Determine the [x, y] coordinate at the center of the cell enclosing the given text.  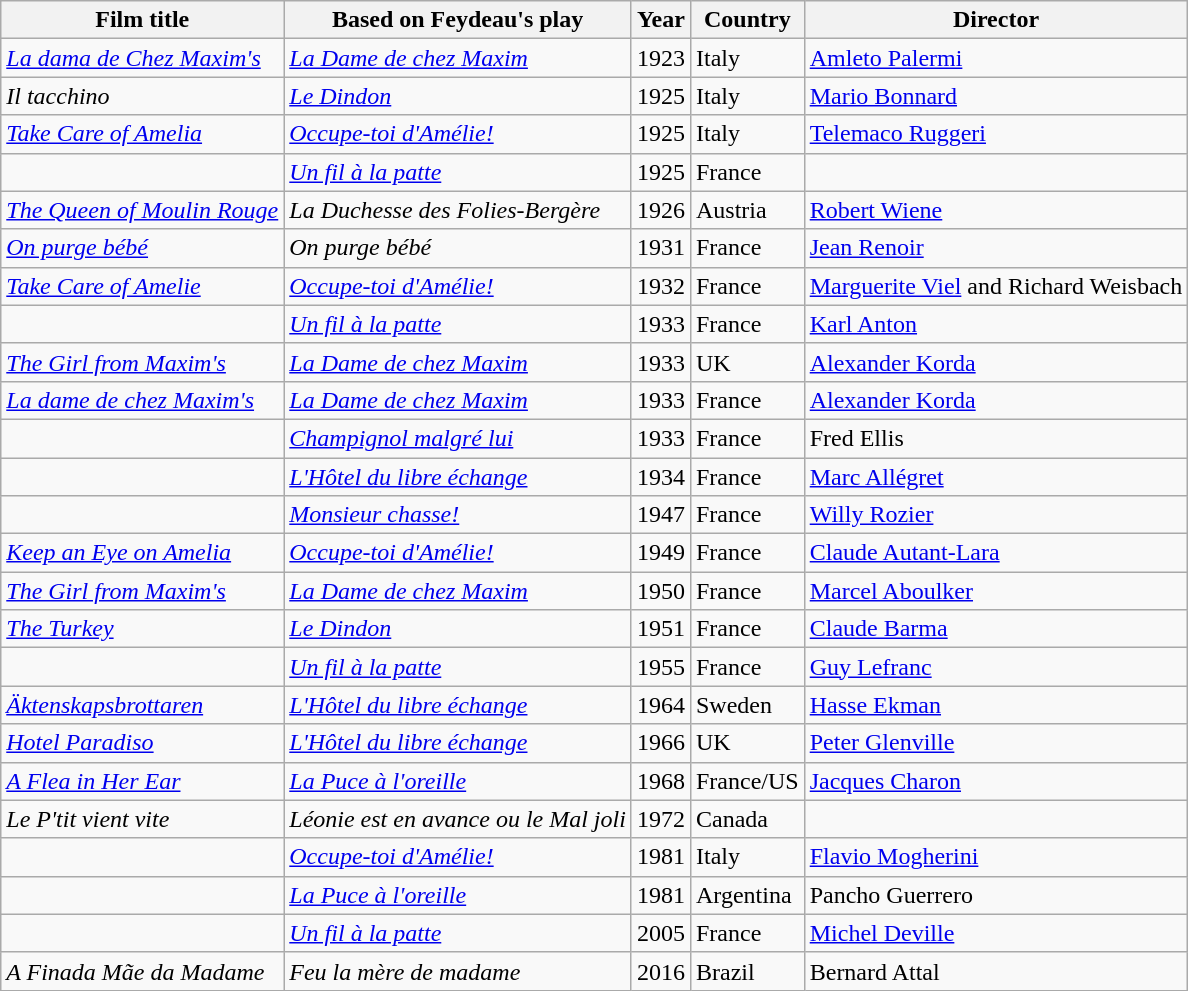
La dame de chez Maxim's [142, 400]
The Queen of Moulin Rouge [142, 210]
1966 [660, 743]
Willy Rozier [996, 515]
Michel Deville [996, 933]
1972 [660, 819]
Le P'tit vient vite [142, 819]
1923 [660, 58]
Film title [142, 20]
Director [996, 20]
Take Care of Amelia [142, 134]
Keep an Eye on Amelia [142, 553]
Take Care of Amelie [142, 286]
Karl Anton [996, 324]
2016 [660, 971]
Léonie est en avance ou le Mal joli [458, 819]
Guy Lefranc [996, 667]
Peter Glenville [996, 743]
Feu la mère de madame [458, 971]
1964 [660, 705]
Pancho Guerrero [996, 895]
La Duchesse des Folies-Bergère [458, 210]
Hasse Ekman [996, 705]
Canada [747, 819]
Brazil [747, 971]
Il tacchino [142, 96]
A Flea in Her Ear [142, 781]
La dama de Chez Maxim's [142, 58]
Claude Autant-Lara [996, 553]
Marc Allégret [996, 477]
1931 [660, 248]
Robert Wiene [996, 210]
Fred Ellis [996, 438]
1932 [660, 286]
Claude Barma [996, 629]
Marguerite Viel and Richard Weisbach [996, 286]
Amleto Palermi [996, 58]
Year [660, 20]
Hotel Paradiso [142, 743]
Bernard Attal [996, 971]
Jean Renoir [996, 248]
Argentina [747, 895]
Champignol malgré lui [458, 438]
Monsieur chasse! [458, 515]
1950 [660, 591]
1934 [660, 477]
1968 [660, 781]
The Turkey [142, 629]
Country [747, 20]
Austria [747, 210]
1926 [660, 210]
Marcel Aboulker [996, 591]
France/US [747, 781]
Flavio Mogherini [996, 857]
Sweden [747, 705]
Jacques Charon [996, 781]
1949 [660, 553]
A Finada Mãe da Madame [142, 971]
2005 [660, 933]
1951 [660, 629]
Based on Feydeau's play [458, 20]
1947 [660, 515]
Äktenskapsbrottaren [142, 705]
1955 [660, 667]
Telemaco Ruggeri [996, 134]
Mario Bonnard [996, 96]
